Return the [X, Y] coordinate for the center point of the cell that contains the specified text.  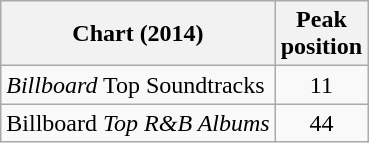
Peakposition [321, 34]
Billboard Top R&B Albums [138, 123]
Chart (2014) [138, 34]
44 [321, 123]
11 [321, 85]
Billboard Top Soundtracks [138, 85]
